Scan for the cell matching the given text and deliver its [X, Y] coordinate at center. 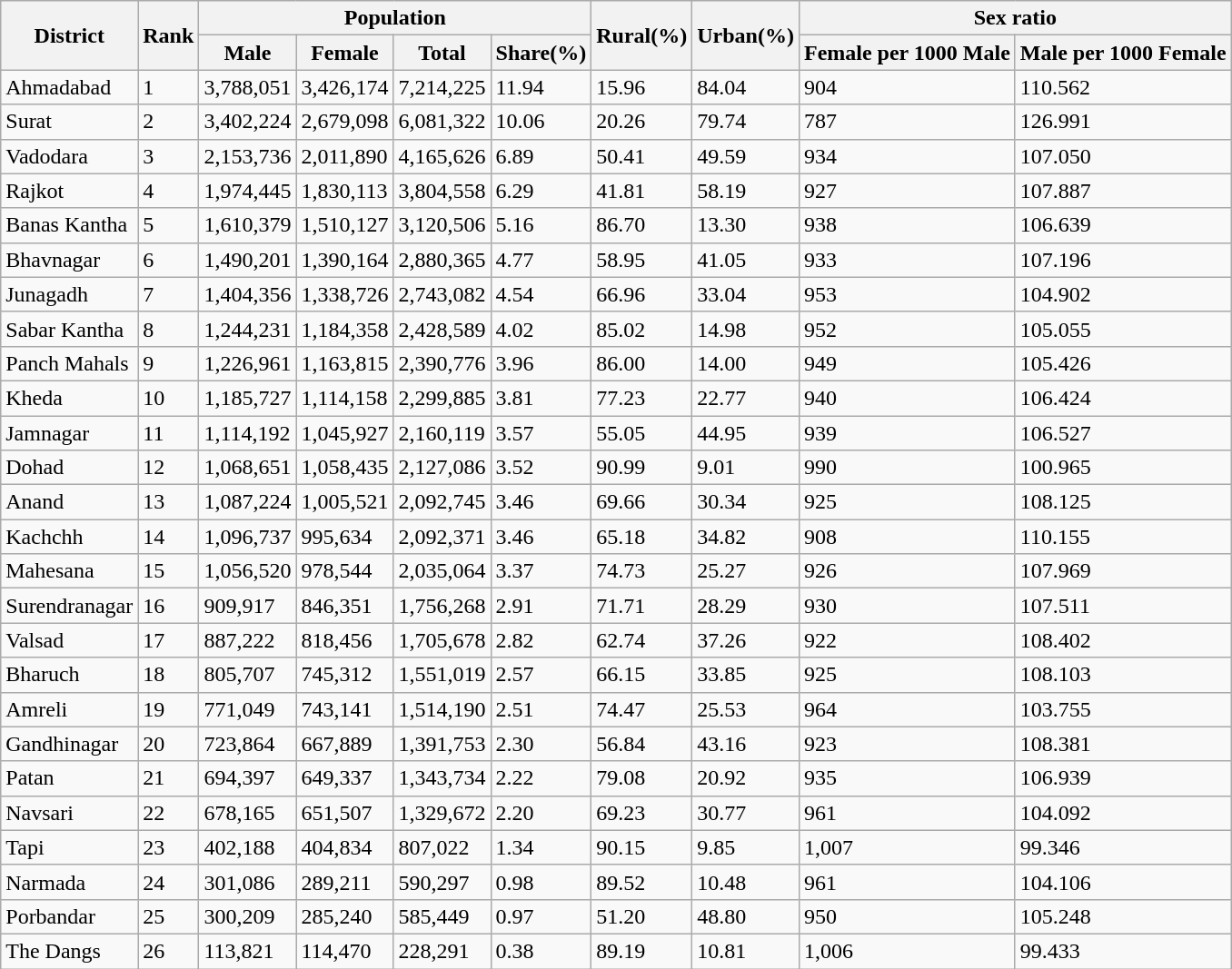
11.94 [541, 87]
1.34 [541, 847]
805,707 [247, 675]
933 [907, 260]
2,035,064 [442, 571]
12 [169, 468]
228,291 [442, 951]
3 [169, 156]
5 [169, 225]
Bharuch [69, 675]
2.57 [541, 675]
18 [169, 675]
Jamnagar [69, 433]
Share(%) [541, 53]
930 [907, 606]
90.99 [641, 468]
Gandhinagar [69, 744]
Total [442, 53]
114,470 [345, 951]
950 [907, 916]
2 [169, 122]
85.02 [641, 329]
69.23 [641, 813]
Population [395, 18]
6 [169, 260]
86.00 [641, 363]
20.26 [641, 122]
17 [169, 640]
2.22 [541, 778]
694,397 [247, 778]
818,456 [345, 640]
6.89 [541, 156]
24 [169, 882]
1,058,435 [345, 468]
Sex ratio [1015, 18]
56.84 [641, 744]
Rank [169, 35]
904 [907, 87]
1 [169, 87]
3.96 [541, 363]
107.887 [1123, 191]
84.04 [746, 87]
Rural(%) [641, 35]
922 [907, 640]
402,188 [247, 847]
77.23 [641, 398]
30.77 [746, 813]
887,222 [247, 640]
1,007 [907, 847]
108.103 [1123, 675]
89.52 [641, 882]
1,114,192 [247, 433]
3,120,506 [442, 225]
1,338,726 [345, 294]
301,086 [247, 882]
3,804,558 [442, 191]
1,226,961 [247, 363]
1,005,521 [345, 502]
Kachchh [69, 537]
1,490,201 [247, 260]
33.04 [746, 294]
Junagadh [69, 294]
41.05 [746, 260]
Patan [69, 778]
44.95 [746, 433]
6,081,322 [442, 122]
33.85 [746, 675]
3.81 [541, 398]
7 [169, 294]
99.346 [1123, 847]
1,087,224 [247, 502]
10.81 [746, 951]
1,185,727 [247, 398]
11 [169, 433]
745,312 [345, 675]
Kheda [69, 398]
9 [169, 363]
14.00 [746, 363]
2,880,365 [442, 260]
2,011,890 [345, 156]
108.125 [1123, 502]
2,679,098 [345, 122]
26 [169, 951]
58.95 [641, 260]
Rajkot [69, 191]
1,056,520 [247, 571]
0.38 [541, 951]
1,391,753 [442, 744]
5.16 [541, 225]
1,705,678 [442, 640]
4.54 [541, 294]
927 [907, 191]
Navsari [69, 813]
Vadodara [69, 156]
8 [169, 329]
2,153,736 [247, 156]
846,351 [345, 606]
Banas Kantha [69, 225]
86.70 [641, 225]
7,214,225 [442, 87]
100.965 [1123, 468]
1,343,734 [442, 778]
2.20 [541, 813]
66.15 [641, 675]
25.27 [746, 571]
723,864 [247, 744]
4.77 [541, 260]
Female per 1000 Male [907, 53]
Sabar Kantha [69, 329]
14.98 [746, 329]
10.48 [746, 882]
2,390,776 [442, 363]
3.37 [541, 571]
1,114,158 [345, 398]
404,834 [345, 847]
743,141 [345, 709]
3,426,174 [345, 87]
2,127,086 [442, 468]
949 [907, 363]
1,510,127 [345, 225]
Male [247, 53]
Mahesana [69, 571]
105.248 [1123, 916]
667,889 [345, 744]
Male per 1000 Female [1123, 53]
28.29 [746, 606]
1,045,927 [345, 433]
1,974,445 [247, 191]
Valsad [69, 640]
19 [169, 709]
74.73 [641, 571]
1,830,113 [345, 191]
66.96 [641, 294]
41.81 [641, 191]
14 [169, 537]
107.050 [1123, 156]
104.092 [1123, 813]
940 [907, 398]
2.82 [541, 640]
1,551,019 [442, 675]
71.71 [641, 606]
The Dangs [69, 951]
21 [169, 778]
934 [907, 156]
25 [169, 916]
2,092,371 [442, 537]
90.15 [641, 847]
2,299,885 [442, 398]
2,743,082 [442, 294]
107.969 [1123, 571]
99.433 [1123, 951]
110.155 [1123, 537]
978,544 [345, 571]
106.639 [1123, 225]
807,022 [442, 847]
2,092,745 [442, 502]
3,788,051 [247, 87]
48.80 [746, 916]
1,184,358 [345, 329]
9.01 [746, 468]
37.26 [746, 640]
20 [169, 744]
Female [345, 53]
13 [169, 502]
1,610,379 [247, 225]
Porbandar [69, 916]
55.05 [641, 433]
Surendranagar [69, 606]
16 [169, 606]
Tapi [69, 847]
285,240 [345, 916]
105.055 [1123, 329]
1,329,672 [442, 813]
1,096,737 [247, 537]
6.29 [541, 191]
787 [907, 122]
953 [907, 294]
105.426 [1123, 363]
15 [169, 571]
2.30 [541, 744]
51.20 [641, 916]
50.41 [641, 156]
106.424 [1123, 398]
74.47 [641, 709]
District [69, 35]
30.34 [746, 502]
69.66 [641, 502]
585,449 [442, 916]
Amreli [69, 709]
106.939 [1123, 778]
1,068,651 [247, 468]
Anand [69, 502]
909,917 [247, 606]
Bhavnagar [69, 260]
590,297 [442, 882]
649,337 [345, 778]
939 [907, 433]
34.82 [746, 537]
651,507 [345, 813]
13.30 [746, 225]
3.57 [541, 433]
10 [169, 398]
923 [907, 744]
Dohad [69, 468]
3.52 [541, 468]
22.77 [746, 398]
1,390,164 [345, 260]
104.902 [1123, 294]
Surat [69, 122]
908 [907, 537]
Narmada [69, 882]
23 [169, 847]
Urban(%) [746, 35]
89.19 [641, 951]
2.51 [541, 709]
15.96 [641, 87]
1,404,356 [247, 294]
4 [169, 191]
1,244,231 [247, 329]
935 [907, 778]
952 [907, 329]
10.06 [541, 122]
0.97 [541, 916]
Ahmadabad [69, 87]
771,049 [247, 709]
108.402 [1123, 640]
49.59 [746, 156]
1,163,815 [345, 363]
107.196 [1123, 260]
926 [907, 571]
126.991 [1123, 122]
106.527 [1123, 433]
3,402,224 [247, 122]
113,821 [247, 951]
0.98 [541, 882]
1,514,190 [442, 709]
289,211 [345, 882]
107.511 [1123, 606]
995,634 [345, 537]
4.02 [541, 329]
990 [907, 468]
4,165,626 [442, 156]
678,165 [247, 813]
2,160,119 [442, 433]
104.106 [1123, 882]
1,006 [907, 951]
65.18 [641, 537]
62.74 [641, 640]
2.91 [541, 606]
25.53 [746, 709]
20.92 [746, 778]
938 [907, 225]
22 [169, 813]
108.381 [1123, 744]
103.755 [1123, 709]
2,428,589 [442, 329]
43.16 [746, 744]
58.19 [746, 191]
964 [907, 709]
110.562 [1123, 87]
300,209 [247, 916]
1,756,268 [442, 606]
79.74 [746, 122]
79.08 [641, 778]
9.85 [746, 847]
Panch Mahals [69, 363]
